Provide the [x, y] coordinate of the cell's center where the given text is located.  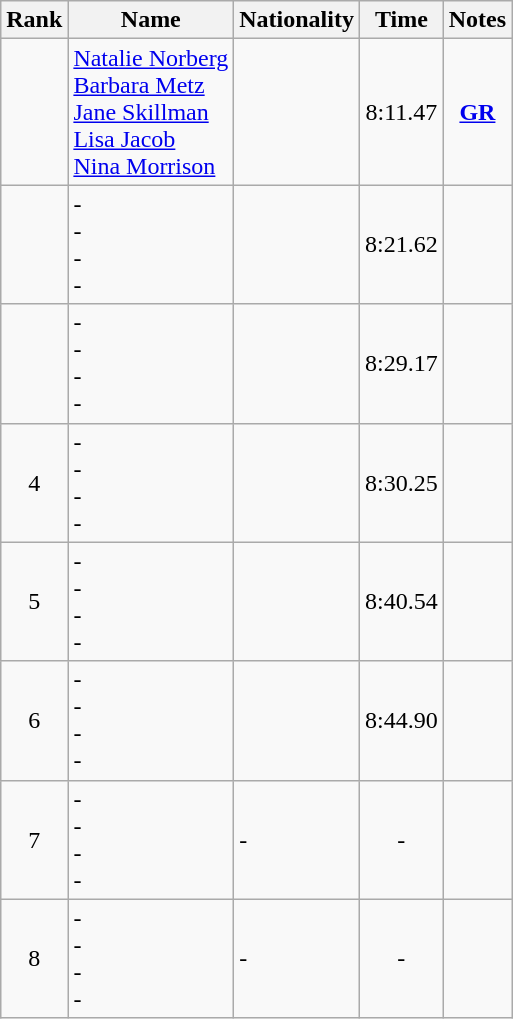
8:29.17 [401, 364]
8:21.62 [401, 244]
Nationality [297, 20]
8:40.54 [401, 602]
7 [34, 840]
5 [34, 602]
8:44.90 [401, 720]
GR [477, 112]
6 [34, 720]
Time [401, 20]
Natalie Norberg Barbara Metz Jane Skillman Lisa Jacob Nina Morrison [151, 112]
8:30.25 [401, 482]
4 [34, 482]
Rank [34, 20]
Notes [477, 20]
8 [34, 958]
Name [151, 20]
8:11.47 [401, 112]
